Search for the cell housing the specified text and yield its (x, y) center coordinate. 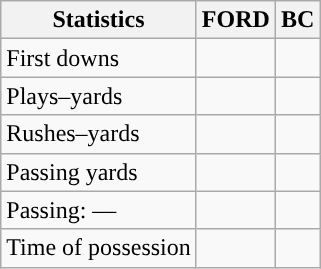
Passing yards (99, 172)
FORD (236, 20)
Time of possession (99, 248)
First downs (99, 58)
Rushes–yards (99, 134)
Plays–yards (99, 96)
Passing: –– (99, 210)
BC (297, 20)
Statistics (99, 20)
